Extract the [X, Y] coordinate from the center of the cell holding the provided text.  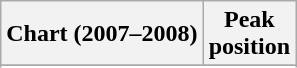
Chart (2007–2008) [102, 34]
Peakposition [249, 34]
